Provide the [x, y] coordinate of the cell's center where the given text is located.  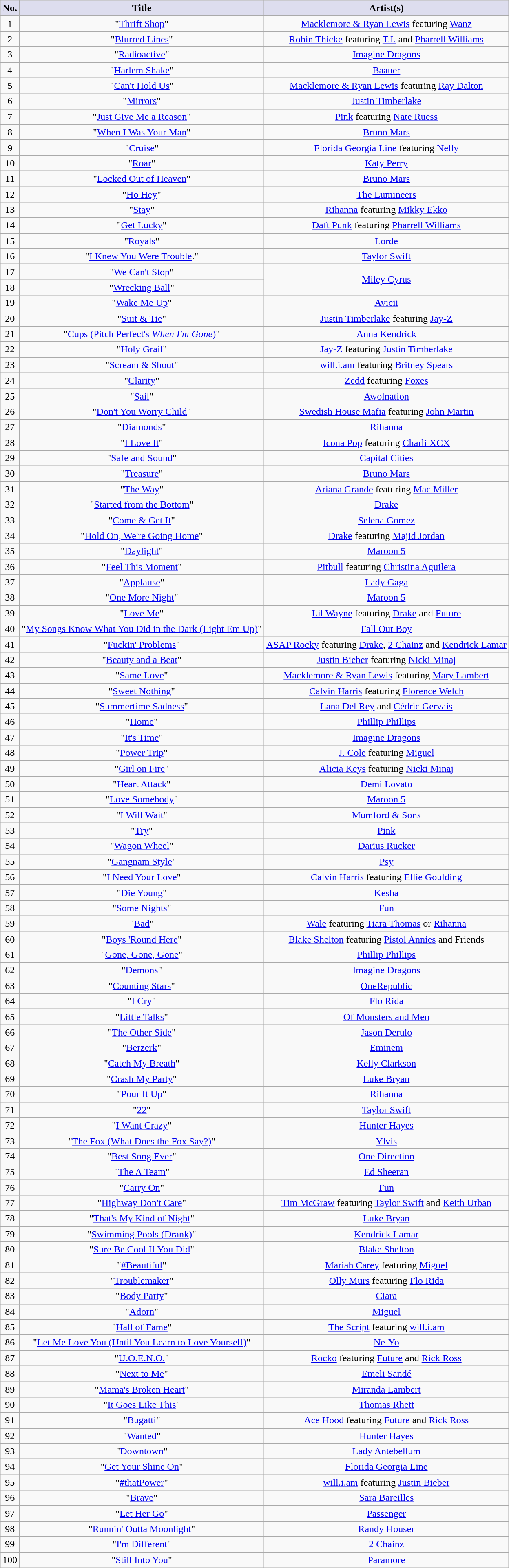
37 [10, 582]
81 [10, 1265]
87 [10, 1358]
"Highway Don't Care" [142, 1203]
Wale featuring Tiara Thomas or Rihanna [386, 923]
"Adorn" [142, 1312]
"Let Me Love You (Until You Learn to Love Yourself)" [142, 1343]
5 [10, 86]
39 [10, 613]
Blake Shelton [386, 1250]
6 [10, 101]
The Lumineers [386, 194]
Justin Bieber featuring Nicki Minaj [386, 660]
Pink [386, 830]
"Try" [142, 830]
54 [10, 846]
Lana Del Rey and Cédric Gervais [386, 707]
Avicii [386, 303]
Macklemore & Ryan Lewis featuring Wanz [386, 24]
9 [10, 148]
69 [10, 1079]
83 [10, 1296]
2 [10, 39]
OneRepublic [386, 986]
Awolnation [386, 396]
73 [10, 1141]
59 [10, 923]
"Some Nights" [142, 908]
Jay-Z featuring Justin Timberlake [386, 349]
"I'm Different" [142, 1544]
97 [10, 1513]
"My Songs Know What You Did in the Dark (Light Em Up)" [142, 629]
"Hall of Fame" [142, 1327]
"22" [142, 1110]
Rihanna featuring Mikky Ekko [386, 210]
"#Beautiful" [142, 1265]
"Daylight" [142, 551]
"I Knew You Were Trouble." [142, 256]
"Body Party" [142, 1296]
33 [10, 520]
"Thrift Shop" [142, 24]
"Can't Hold Us" [142, 86]
86 [10, 1343]
Passenger [386, 1513]
Justin Timberlake [386, 101]
"Don't You Worry Child" [142, 411]
100 [10, 1560]
74 [10, 1156]
23 [10, 365]
Icona Pop featuring Charli XCX [386, 442]
Thomas Rhett [386, 1405]
Ne-Yo [386, 1343]
ASAP Rocky featuring Drake, 2 Chainz and Kendrick Lamar [386, 644]
4 [10, 70]
51 [10, 799]
Florida Georgia Line featuring Nelly [386, 148]
Ed Sheeran [386, 1172]
31 [10, 489]
Robin Thicke featuring T.I. and Pharrell Williams [386, 39]
"Best Song Ever" [142, 1156]
One Direction [386, 1156]
Eminem [386, 1048]
"Cruise" [142, 148]
"Come & Get It" [142, 520]
Justin Timberlake featuring Jay-Z [386, 318]
Mumford & Sons [386, 815]
Title [142, 8]
12 [10, 194]
98 [10, 1529]
Tim McGraw featuring Taylor Swift and Keith Urban [386, 1203]
Blake Shelton featuring Pistol Annies and Friends [386, 939]
63 [10, 986]
38 [10, 598]
"Love Somebody" [142, 799]
"I Cry" [142, 1001]
"Applause" [142, 582]
67 [10, 1048]
25 [10, 396]
15 [10, 241]
"Diamonds" [142, 427]
"Get Your Shine On" [142, 1467]
Ylvis [386, 1141]
58 [10, 908]
"Radioactive" [142, 55]
17 [10, 272]
"Die Young" [142, 892]
70 [10, 1094]
Lorde [386, 241]
"Treasure" [142, 474]
"It's Time" [142, 738]
8 [10, 132]
"The Other Side" [142, 1032]
68 [10, 1063]
Artist(s) [386, 8]
"Counting Stars" [142, 986]
"Royals" [142, 241]
90 [10, 1405]
"Swimming Pools (Drank)" [142, 1234]
"Still Into You" [142, 1560]
"I Need Your Love" [142, 877]
will.i.am featuring Justin Bieber [386, 1482]
20 [10, 318]
Demi Lovato [386, 784]
72 [10, 1125]
Psy [386, 861]
"Wrecking Ball" [142, 287]
"Suit & Tie" [142, 318]
Jason Derulo [386, 1032]
"Troublemaker" [142, 1281]
"Sure Be Cool If You Did" [142, 1250]
"Clarity" [142, 380]
Ciara [386, 1296]
"It Goes Like This" [142, 1405]
"Gone, Gone, Gone" [142, 955]
"Berzerk" [142, 1048]
65 [10, 1017]
1 [10, 24]
"Bugatti" [142, 1420]
41 [10, 644]
"Power Trip" [142, 753]
42 [10, 660]
"Started from the Bottom" [142, 505]
36 [10, 567]
Olly Murs featuring Flo Rida [386, 1281]
"The Way" [142, 489]
94 [10, 1467]
"Blurred Lines" [142, 39]
46 [10, 722]
Ace Hood featuring Future and Rick Ross [386, 1420]
No. [10, 8]
"The Fox (What Does the Fox Say?)" [142, 1141]
Lil Wayne featuring Drake and Future [386, 613]
will.i.am featuring Britney Spears [386, 365]
10 [10, 163]
"Pour It Up" [142, 1094]
"Carry On" [142, 1188]
49 [10, 769]
48 [10, 753]
Mariah Carey featuring Miguel [386, 1265]
Fall Out Boy [386, 629]
19 [10, 303]
47 [10, 738]
J. Cole featuring Miguel [386, 753]
55 [10, 861]
75 [10, 1172]
45 [10, 707]
56 [10, 877]
"Crash My Party" [142, 1079]
Capital Cities [386, 458]
44 [10, 691]
66 [10, 1032]
82 [10, 1281]
Florida Georgia Line [386, 1467]
Drake featuring Majid Jordan [386, 536]
26 [10, 411]
14 [10, 225]
"Roar" [142, 163]
22 [10, 349]
"I Will Wait" [142, 815]
Anna Kendrick [386, 334]
"Cups (Pitch Perfect's When I'm Gone)" [142, 334]
Lady Gaga [386, 582]
71 [10, 1110]
"#thatPower" [142, 1482]
Sara Bareilles [386, 1498]
"Stay" [142, 210]
Miguel [386, 1312]
"Catch My Breath" [142, 1063]
99 [10, 1544]
"Runnin' Outta Moonlight" [142, 1529]
Miranda Lambert [386, 1389]
"Hold On, We're Going Home" [142, 536]
"Little Talks" [142, 1017]
"I Love It" [142, 442]
"Love Me" [142, 613]
"Just Give Me a Reason" [142, 117]
28 [10, 442]
78 [10, 1219]
"Harlem Shake" [142, 70]
Macklemore & Ryan Lewis featuring Ray Dalton [386, 86]
"Mirrors" [142, 101]
Flo Rida [386, 1001]
95 [10, 1482]
18 [10, 287]
43 [10, 675]
27 [10, 427]
"Wagon Wheel" [142, 846]
Of Monsters and Men [386, 1017]
84 [10, 1312]
Rocko featuring Future and Rick Ross [386, 1358]
13 [10, 210]
76 [10, 1188]
"Gangnam Style" [142, 861]
"Sweet Nothing" [142, 691]
7 [10, 117]
85 [10, 1327]
40 [10, 629]
"Fuckin' Problems" [142, 644]
21 [10, 334]
Baauer [386, 70]
34 [10, 536]
"Beauty and a Beat" [142, 660]
79 [10, 1234]
Ariana Grande featuring Mac Miller [386, 489]
3 [10, 55]
"Mama's Broken Heart" [142, 1389]
Macklemore & Ryan Lewis featuring Mary Lambert [386, 675]
Paramore [386, 1560]
61 [10, 955]
2 Chainz [386, 1544]
"Holy Grail" [142, 349]
"Wanted" [142, 1435]
"Safe and Sound" [142, 458]
30 [10, 474]
Emeli Sandé [386, 1374]
Calvin Harris featuring Ellie Goulding [386, 877]
11 [10, 179]
77 [10, 1203]
88 [10, 1374]
Miley Cyrus [386, 280]
"Boys 'Round Here" [142, 939]
"Wake Me Up" [142, 303]
"One More Night" [142, 598]
"Demons" [142, 970]
Katy Perry [386, 163]
"Girl on Fire" [142, 769]
Kesha [386, 892]
Alicia Keys featuring Nicki Minaj [386, 769]
"Summertime Sadness" [142, 707]
"Let Her Go" [142, 1513]
"Same Love" [142, 675]
"Heart Attack" [142, 784]
"Feel This Moment" [142, 567]
Zedd featuring Foxes [386, 380]
50 [10, 784]
The Script featuring will.i.am [386, 1327]
"When I Was Your Man" [142, 132]
16 [10, 256]
"Bad" [142, 923]
52 [10, 815]
"Downtown" [142, 1451]
"That's My Kind of Night" [142, 1219]
57 [10, 892]
93 [10, 1451]
"Sail" [142, 396]
Pitbull featuring Christina Aguilera [386, 567]
Selena Gomez [386, 520]
Kelly Clarkson [386, 1063]
Pink featuring Nate Ruess [386, 117]
"Next to Me" [142, 1374]
32 [10, 505]
"Locked Out of Heaven" [142, 179]
53 [10, 830]
"Scream & Shout" [142, 365]
"Brave" [142, 1498]
60 [10, 939]
91 [10, 1420]
35 [10, 551]
64 [10, 1001]
"Get Lucky" [142, 225]
"Ho Hey" [142, 194]
89 [10, 1389]
Calvin Harris featuring Florence Welch [386, 691]
"We Can't Stop" [142, 272]
92 [10, 1435]
24 [10, 380]
"Home" [142, 722]
Swedish House Mafia featuring John Martin [386, 411]
"U.O.E.N.O." [142, 1358]
"The A Team" [142, 1172]
29 [10, 458]
Lady Antebellum [386, 1451]
Drake [386, 505]
Randy Houser [386, 1529]
Kendrick Lamar [386, 1234]
96 [10, 1498]
"I Want Crazy" [142, 1125]
Daft Punk featuring Pharrell Williams [386, 225]
Darius Rucker [386, 846]
62 [10, 970]
80 [10, 1250]
